Return [x, y] of the center of cell containing provided text 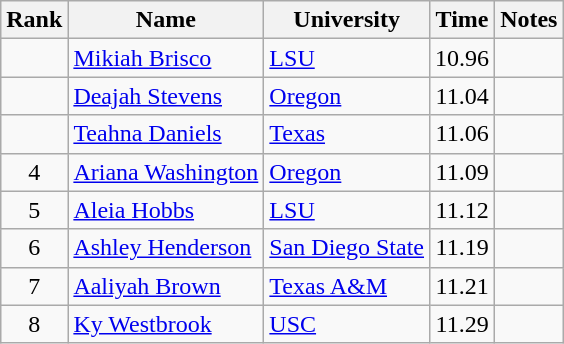
6 [34, 248]
11.04 [462, 96]
Texas [347, 134]
11.12 [462, 210]
Rank [34, 20]
Ariana Washington [166, 172]
11.09 [462, 172]
11.29 [462, 324]
11.21 [462, 286]
Ashley Henderson [166, 248]
Texas A&M [347, 286]
Notes [529, 20]
10.96 [462, 58]
USC [347, 324]
4 [34, 172]
Time [462, 20]
Mikiah Brisco [166, 58]
5 [34, 210]
11.19 [462, 248]
San Diego State [347, 248]
11.06 [462, 134]
Name [166, 20]
Aaliyah Brown [166, 286]
8 [34, 324]
Aleia Hobbs [166, 210]
Ky Westbrook [166, 324]
Deajah Stevens [166, 96]
University [347, 20]
Teahna Daniels [166, 134]
7 [34, 286]
